Output the [x, y] coordinate of the center of the cell containing the given text.  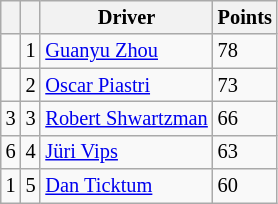
78 [245, 51]
Oscar Piastri [126, 85]
Jüri Vips [126, 152]
Robert Shwartzman [126, 118]
2 [31, 85]
73 [245, 85]
4 [31, 152]
Points [245, 17]
Guanyu Zhou [126, 51]
6 [11, 152]
63 [245, 152]
Dan Ticktum [126, 186]
5 [31, 186]
60 [245, 186]
66 [245, 118]
Driver [126, 17]
